Detect which cell encompasses the target text, then output its [x, y] center coordinate. 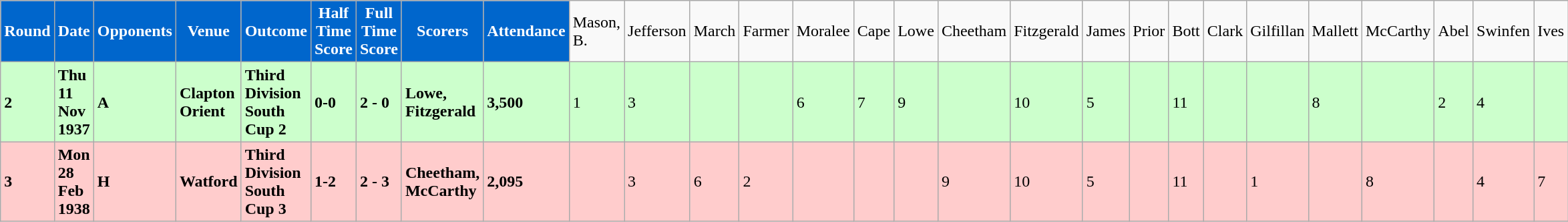
Scorers [442, 31]
Outcome [276, 31]
Third Division South Cup 3 [276, 182]
Date [73, 31]
Abel [1454, 31]
March [715, 31]
Clark [1225, 31]
Swinfen [1504, 31]
Ives [1551, 31]
Round [27, 31]
Third Division South Cup 2 [276, 102]
Prior [1149, 31]
Cheetham [974, 31]
H [135, 182]
2 - 0 [379, 102]
Mon 28 Feb 1938 [73, 182]
Gilfillan [1278, 31]
Mallett [1335, 31]
Clapton Orient [208, 102]
Farmer [766, 31]
Lowe, Fitzgerald [442, 102]
Bott [1186, 31]
Cheetham, McCarthy [442, 182]
2 - 3 [379, 182]
McCarthy [1398, 31]
James [1106, 31]
Venue [208, 31]
Lowe [916, 31]
A [135, 102]
3,500 [526, 102]
Fitzgerald [1046, 31]
Attendance [526, 31]
Moralee [823, 31]
Opponents [135, 31]
Jefferson [657, 31]
Half Time Score [333, 31]
Cape [873, 31]
Thu 11 Nov 1937 [73, 102]
Mason, B. [596, 31]
Full Time Score [379, 31]
1-2 [333, 182]
Watford [208, 182]
0-0 [333, 102]
2,095 [526, 182]
